Locate the cell with the specified text and output its (x, y) center coordinate. 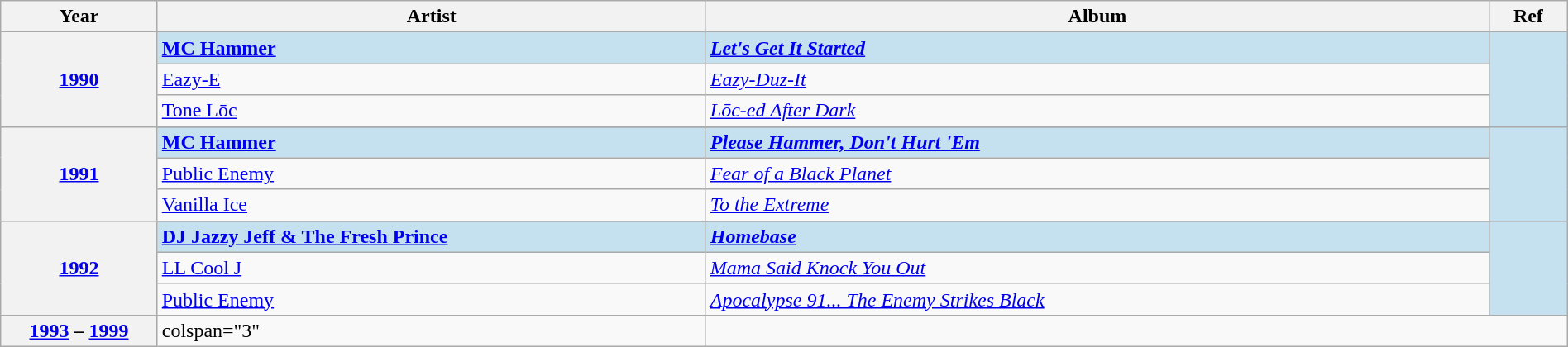
Tone Lōc (432, 111)
Please Hammer, Don't Hurt 'Em (1097, 142)
Ref (1528, 17)
Album (1097, 17)
Mama Said Knock You Out (1097, 268)
Homebase (1097, 236)
1993 – 1999 (79, 330)
Vanilla Ice (432, 205)
To the Extreme (1097, 205)
Year (79, 17)
1991 (79, 173)
Eazy-Duz-It (1097, 79)
Apocalypse 91... The Enemy Strikes Black (1097, 299)
Artist (432, 17)
Lōc-ed After Dark (1097, 111)
LL Cool J (432, 268)
Fear of a Black Planet (1097, 173)
colspan="3" (432, 330)
1992 (79, 268)
DJ Jazzy Jeff & The Fresh Prince (432, 236)
Eazy-E (432, 79)
1990 (79, 79)
Let's Get It Started (1097, 48)
